Scan for the cell matching the given text and deliver its (x, y) coordinate at center. 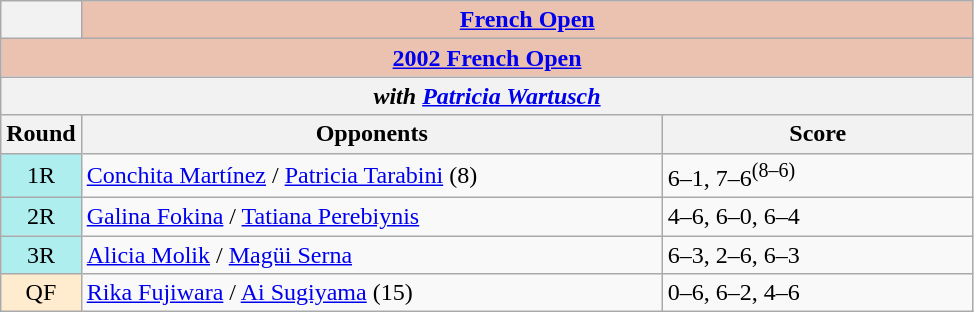
Alicia Molik / Magüi Serna (372, 255)
6–1, 7–6(8–6) (818, 176)
Galina Fokina / Tatiana Perebiynis (372, 217)
Conchita Martínez / Patricia Tarabini (8) (372, 176)
Opponents (372, 134)
Round (41, 134)
1R (41, 176)
2002 French Open (488, 58)
4–6, 6–0, 6–4 (818, 217)
French Open (527, 20)
6–3, 2–6, 6–3 (818, 255)
QF (41, 293)
with Patricia Wartusch (488, 96)
Score (818, 134)
2R (41, 217)
0–6, 6–2, 4–6 (818, 293)
Rika Fujiwara / Ai Sugiyama (15) (372, 293)
3R (41, 255)
